Capture the cell that displays the provided text and extract its (x, y) central coordinate. 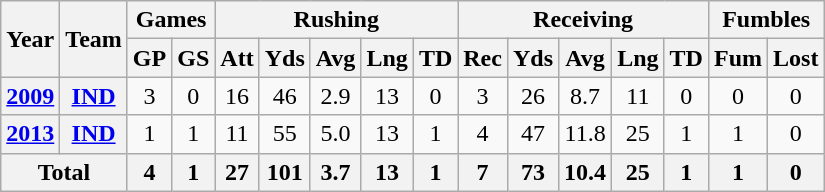
2.9 (336, 96)
Receiving (584, 20)
Year (30, 39)
8.7 (586, 96)
2009 (30, 96)
GP (149, 58)
2013 (30, 134)
11.8 (586, 134)
3.7 (336, 172)
Team (94, 39)
Games (170, 20)
Total (64, 172)
10.4 (586, 172)
5.0 (336, 134)
27 (237, 172)
101 (284, 172)
Fumbles (766, 20)
Rushing (336, 20)
Fum (738, 58)
Att (237, 58)
55 (284, 134)
Lost (796, 58)
GS (194, 58)
47 (532, 134)
46 (284, 96)
26 (532, 96)
7 (483, 172)
73 (532, 172)
16 (237, 96)
Rec (483, 58)
